Capture the cell that displays the provided text and extract its (X, Y) central coordinate. 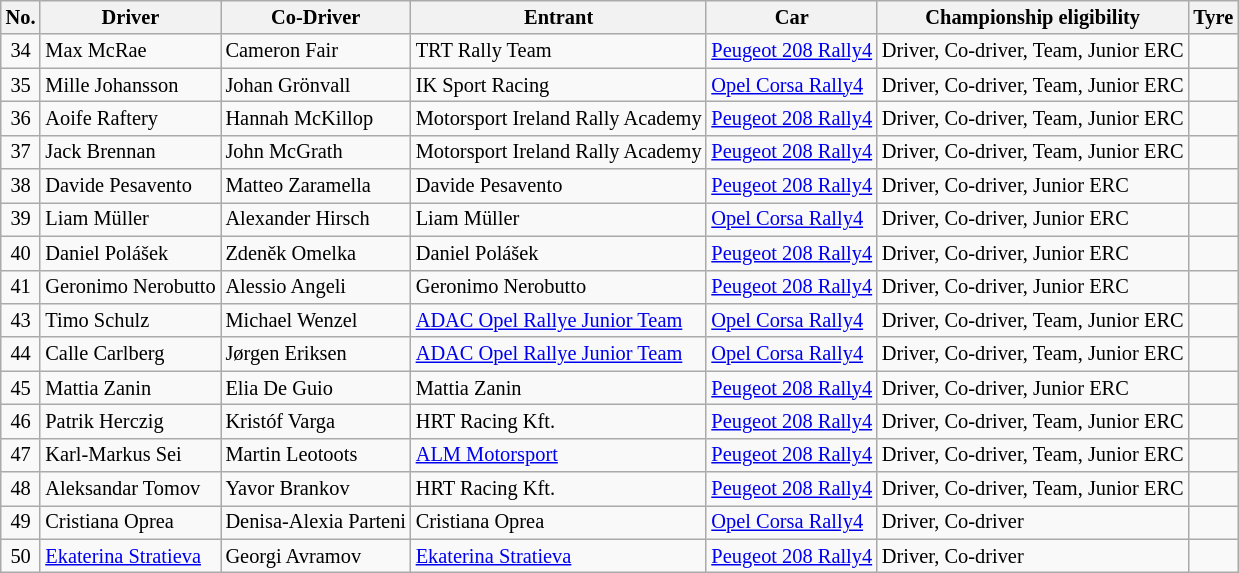
Calle Carlberg (130, 354)
36 (21, 118)
41 (21, 287)
Max McRae (130, 51)
40 (21, 253)
Zdeněk Omelka (316, 253)
Cameron Fair (316, 51)
Timo Schulz (130, 320)
Car (792, 17)
No. (21, 17)
45 (21, 388)
47 (21, 455)
Hannah McKillop (316, 118)
44 (21, 354)
Jørgen Eriksen (316, 354)
Alessio Angeli (316, 287)
Karl-Markus Sei (130, 455)
38 (21, 186)
48 (21, 489)
Patrik Herczig (130, 421)
Championship eligibility (1032, 17)
Co-Driver (316, 17)
Yavor Brankov (316, 489)
Alexander Hirsch (316, 219)
Aleksandar Tomov (130, 489)
Aoife Raftery (130, 118)
50 (21, 556)
Martin Leotoots (316, 455)
Jack Brennan (130, 152)
39 (21, 219)
43 (21, 320)
Elia De Guio (316, 388)
John McGrath (316, 152)
Georgi Avramov (316, 556)
35 (21, 85)
Tyre (1213, 17)
49 (21, 522)
TRT Rally Team (559, 51)
Michael Wenzel (316, 320)
Johan Grönvall (316, 85)
Matteo Zaramella (316, 186)
Driver (130, 17)
37 (21, 152)
Entrant (559, 17)
ALM Motorsport (559, 455)
Mille Johansson (130, 85)
34 (21, 51)
46 (21, 421)
IK Sport Racing (559, 85)
Kristóf Varga (316, 421)
Denisa-Alexia Parteni (316, 522)
